Scan for the cell matching the given text and deliver its [x, y] coordinate at center. 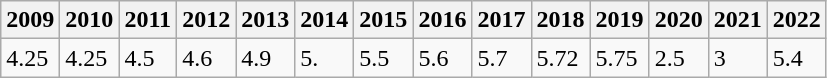
5.4 [796, 58]
2016 [442, 20]
2010 [90, 20]
5.6 [442, 58]
2015 [384, 20]
5.72 [560, 58]
2011 [148, 20]
2020 [678, 20]
2022 [796, 20]
2021 [738, 20]
2.5 [678, 58]
3 [738, 58]
4.9 [266, 58]
2009 [30, 20]
5. [324, 58]
2018 [560, 20]
5.5 [384, 58]
2012 [206, 20]
5.7 [502, 58]
2019 [620, 20]
5.75 [620, 58]
2013 [266, 20]
4.6 [206, 58]
2017 [502, 20]
4.5 [148, 58]
2014 [324, 20]
